Determine the [X, Y] coordinate at the center of the cell enclosing the given text.  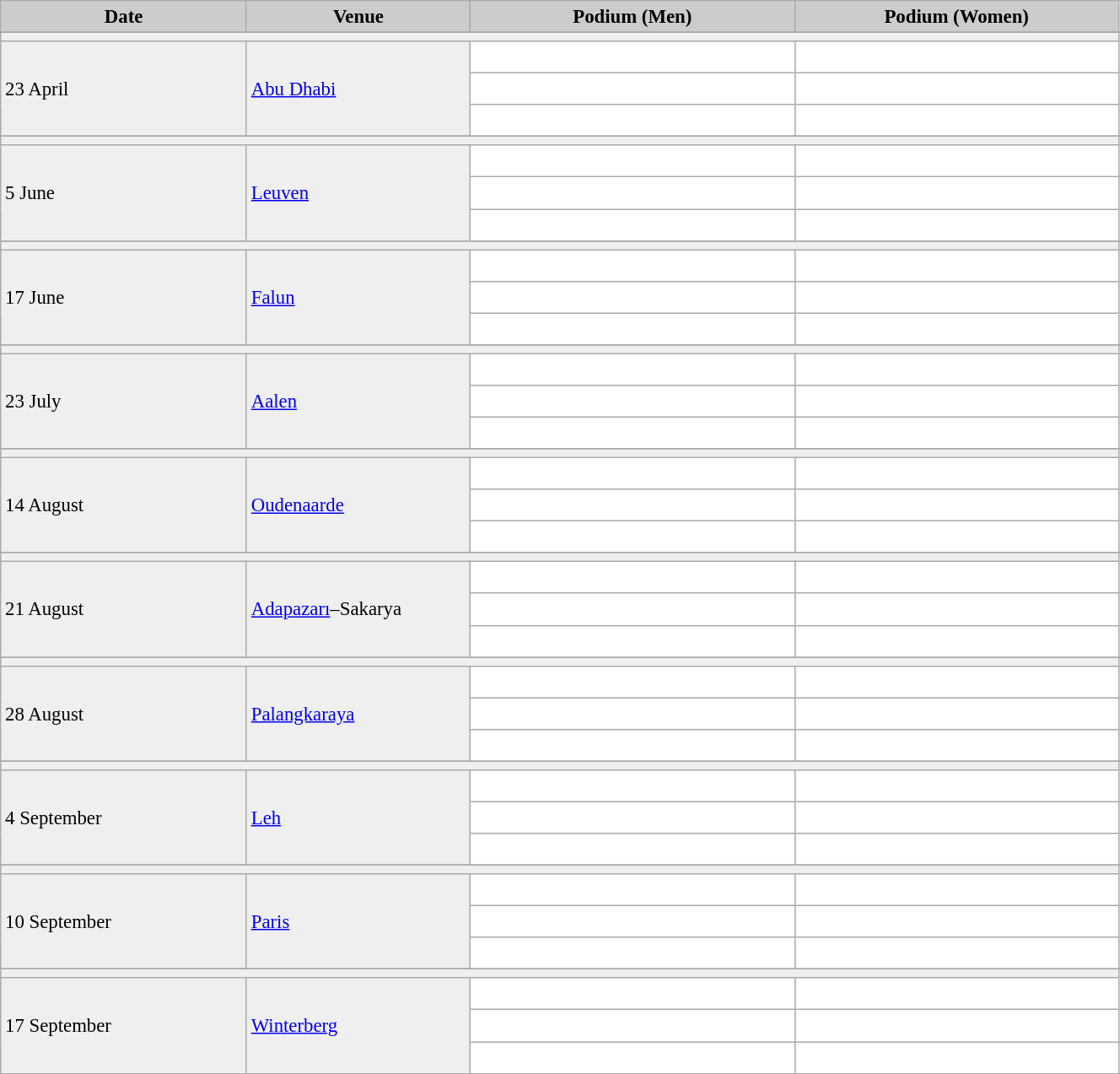
23 July [124, 402]
Adapazarı–Sakarya [358, 609]
Podium (Men) [633, 17]
23 April [124, 89]
28 August [124, 714]
Venue [358, 17]
Paris [358, 921]
Winterberg [358, 1026]
14 August [124, 506]
Aalen [358, 402]
Date [124, 17]
Podium (Women) [956, 17]
Oudenaarde [358, 506]
Leh [358, 818]
21 August [124, 609]
Leuven [358, 192]
5 June [124, 192]
4 September [124, 818]
Falun [358, 297]
10 September [124, 921]
Palangkaraya [358, 714]
Abu Dhabi [358, 89]
17 June [124, 297]
17 September [124, 1026]
